Scan for the cell matching the given text and deliver its [x, y] coordinate at center. 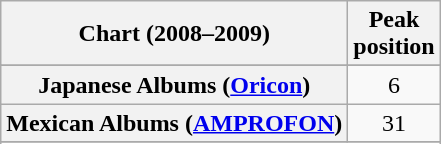
Chart (2008–2009) [174, 34]
6 [394, 85]
Mexican Albums (AMPROFON) [174, 123]
Peak position [394, 34]
31 [394, 123]
Japanese Albums (Oricon) [174, 85]
